Find where the given text appears and provide that cell's center as (X, Y) coordinate. 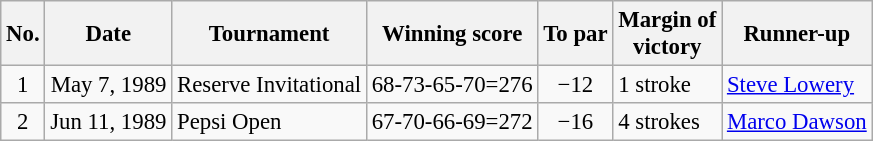
4 strokes (668, 122)
67-70-66-69=272 (452, 122)
−12 (576, 85)
Pepsi Open (270, 122)
Marco Dawson (797, 122)
−16 (576, 122)
1 stroke (668, 85)
To par (576, 34)
Winning score (452, 34)
No. (23, 34)
May 7, 1989 (108, 85)
68-73-65-70=276 (452, 85)
Margin ofvictory (668, 34)
Runner-up (797, 34)
2 (23, 122)
Steve Lowery (797, 85)
Date (108, 34)
Reserve Invitational (270, 85)
1 (23, 85)
Tournament (270, 34)
Jun 11, 1989 (108, 122)
